Find where the given text appears and provide that cell's center as [x, y] coordinate. 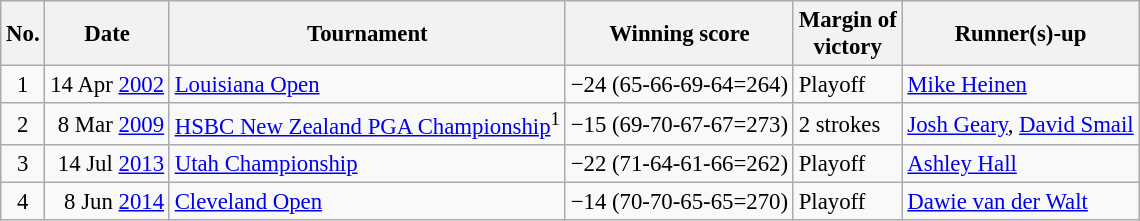
14 Apr 2002 [107, 85]
−14 (70-70-65-65=270) [679, 202]
−24 (65-66-69-64=264) [679, 85]
8 Mar 2009 [107, 124]
14 Jul 2013 [107, 164]
Dawie van der Walt [1020, 202]
Runner(s)-up [1020, 34]
−15 (69-70-67-67=273) [679, 124]
4 [23, 202]
Cleveland Open [367, 202]
Mike Heinen [1020, 85]
Josh Geary, David Smail [1020, 124]
Louisiana Open [367, 85]
8 Jun 2014 [107, 202]
HSBC New Zealand PGA Championship1 [367, 124]
Ashley Hall [1020, 164]
Utah Championship [367, 164]
−22 (71-64-61-66=262) [679, 164]
No. [23, 34]
Date [107, 34]
3 [23, 164]
2 strokes [848, 124]
Margin ofvictory [848, 34]
1 [23, 85]
Tournament [367, 34]
Winning score [679, 34]
2 [23, 124]
